Determine the [x, y] coordinate at the center of the cell enclosing the given text.  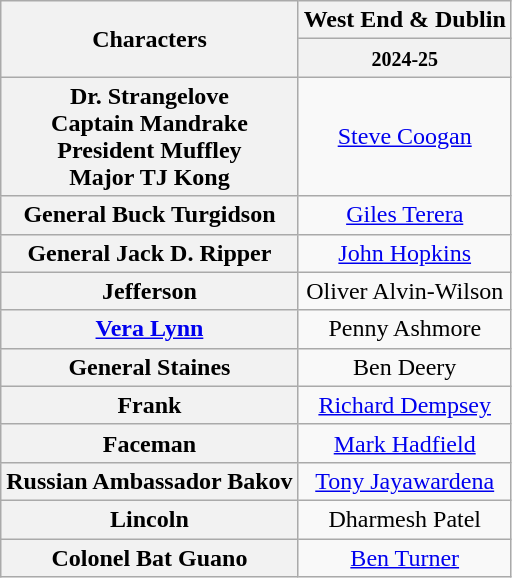
Ben Turner [404, 557]
2024-25 [404, 58]
Penny Ashmore [404, 329]
General Staines [150, 367]
Ben Deery [404, 367]
General Buck Turgidson [150, 215]
West End & Dublin [404, 20]
Richard Dempsey [404, 405]
Mark Hadfield [404, 443]
Vera Lynn [150, 329]
Russian Ambassador Bakov [150, 481]
Characters [150, 39]
General Jack D. Ripper [150, 253]
Lincoln [150, 519]
Steve Coogan [404, 136]
Dr. StrangeloveCaptain MandrakePresident MuffleyMajor TJ Kong [150, 136]
Frank [150, 405]
Colonel Bat Guano [150, 557]
Jefferson [150, 291]
Dharmesh Patel [404, 519]
Oliver Alvin-Wilson [404, 291]
Giles Terera [404, 215]
John Hopkins [404, 253]
Tony Jayawardena [404, 481]
Faceman [150, 443]
